Find where the given text appears and provide that cell's center as [X, Y] coordinate. 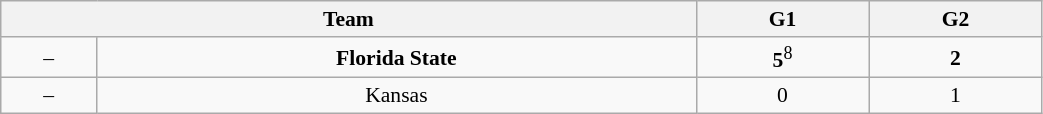
58 [782, 58]
G2 [956, 19]
Kansas [396, 96]
Team [348, 19]
1 [956, 96]
G1 [782, 19]
2 [956, 58]
Florida State [396, 58]
0 [782, 96]
